Determine the (X, Y) coordinate at the center of the cell enclosing the given text.  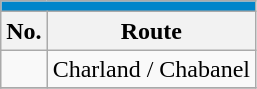
No. (24, 31)
Charland / Chabanel (151, 69)
Route (151, 31)
